From the cell containing the given text, extract its center point as [x, y] coordinate. 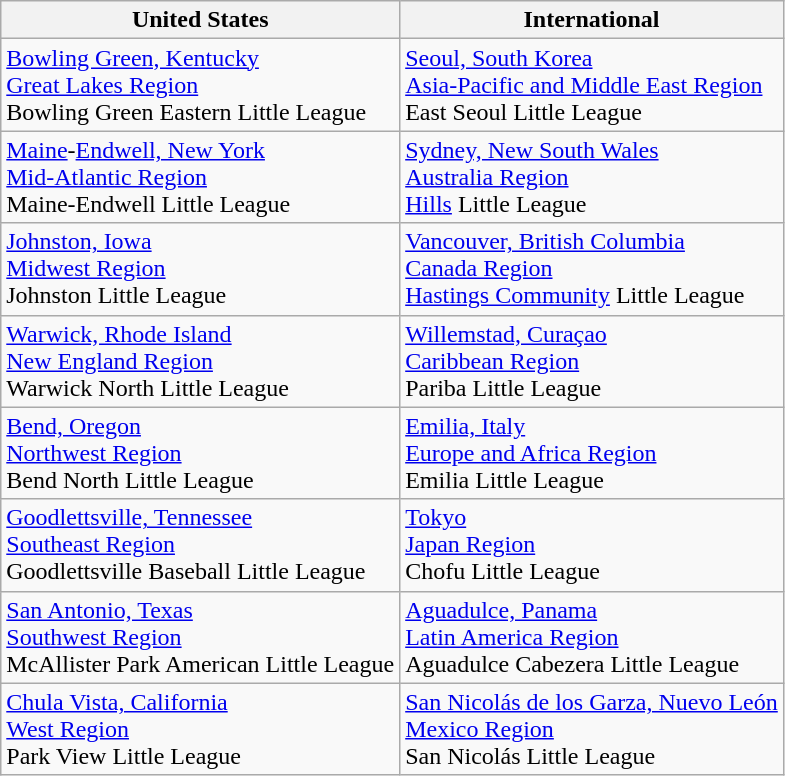
Aguadulce, PanamaLatin America RegionAguadulce Cabezera Little League [592, 637]
Chula Vista, CaliforniaWest RegionPark View Little League [200, 729]
Tokyo Japan RegionChofu Little League [592, 545]
San Nicolás de los Garza, Nuevo León Mexico RegionSan Nicolás Little League [592, 729]
Emilia, ItalyEurope and Africa RegionEmilia Little League [592, 453]
Warwick, Rhode IslandNew England RegionWarwick North Little League [200, 361]
Seoul, South KoreaAsia-Pacific and Middle East RegionEast Seoul Little League [592, 85]
Vancouver, British Columbia Canada RegionHastings Community Little League [592, 269]
United States [200, 20]
Bend, OregonNorthwest RegionBend North Little League [200, 453]
Johnston, IowaMidwest RegionJohnston Little League [200, 269]
Maine-Endwell, New YorkMid-Atlantic RegionMaine-Endwell Little League [200, 177]
Bowling Green, KentuckyGreat Lakes RegionBowling Green Eastern Little League [200, 85]
San Antonio, TexasSouthwest RegionMcAllister Park American Little League [200, 637]
International [592, 20]
Sydney, New South Wales Australia RegionHills Little League [592, 177]
Goodlettsville, TennesseeSoutheast RegionGoodlettsville Baseball Little League [200, 545]
Willemstad, CuraçaoCaribbean RegionPariba Little League [592, 361]
